Return [X, Y] of the center of cell containing provided text 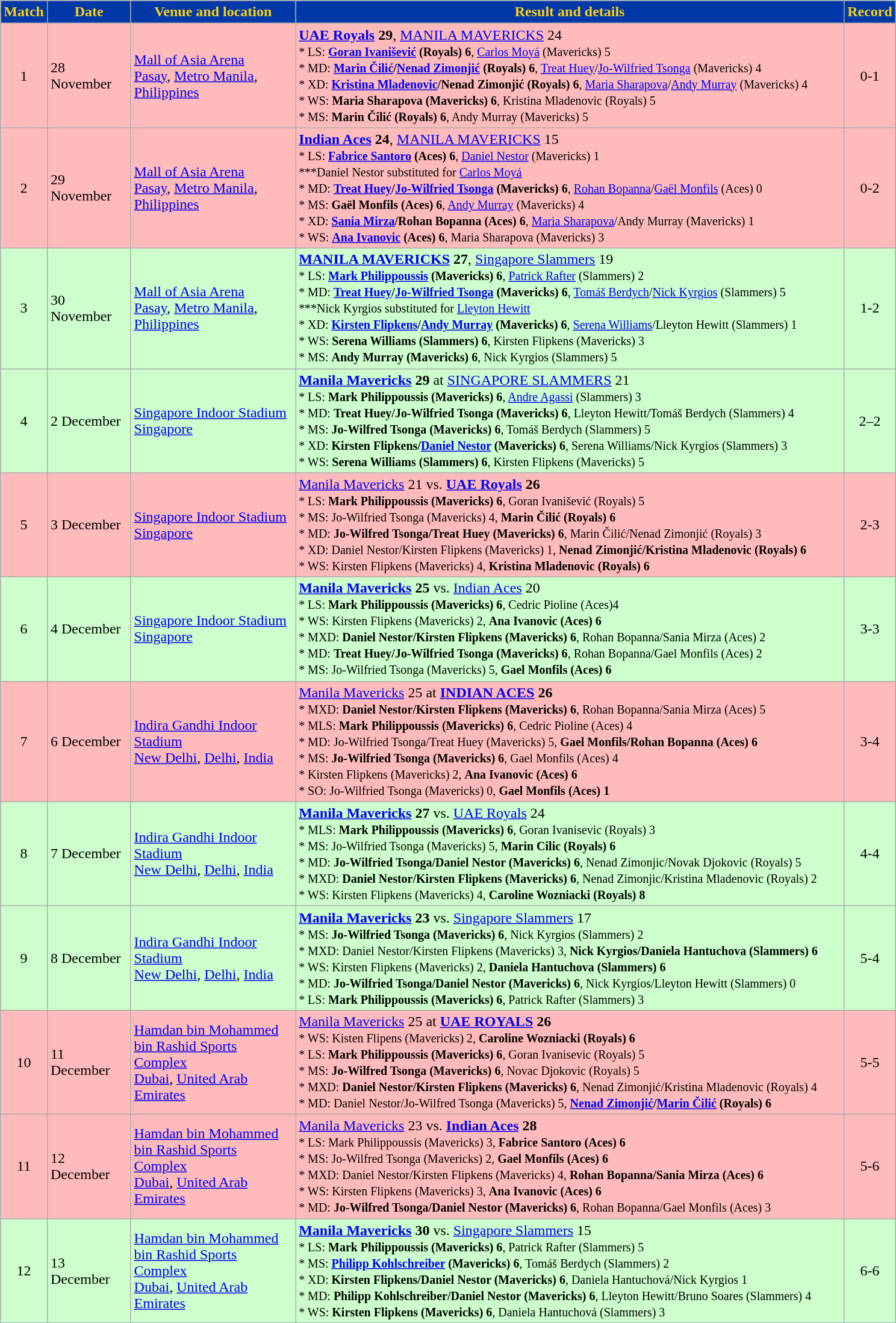
13 December [89, 1271]
5 [24, 525]
7 [24, 741]
29 November [89, 188]
Date [89, 12]
6 December [89, 741]
6 [24, 629]
Match [24, 12]
2–2 [870, 420]
5-5 [870, 1062]
30 November [89, 308]
4 [24, 420]
1 [24, 76]
8 [24, 854]
3 [24, 308]
5-4 [870, 957]
0-2 [870, 188]
6-6 [870, 1271]
Result and details [570, 12]
9 [24, 957]
2 [24, 188]
8 December [89, 957]
3 December [89, 525]
28 November [89, 76]
2 December [89, 420]
11 December [89, 1062]
10 [24, 1062]
12 December [89, 1166]
4 December [89, 629]
3-4 [870, 741]
3-3 [870, 629]
5-6 [870, 1166]
Venue and location [213, 12]
4-4 [870, 854]
12 [24, 1271]
1-2 [870, 308]
7 December [89, 854]
Record [870, 12]
2-3 [870, 525]
11 [24, 1166]
0-1 [870, 76]
